Return [x, y] of the center of cell containing provided text 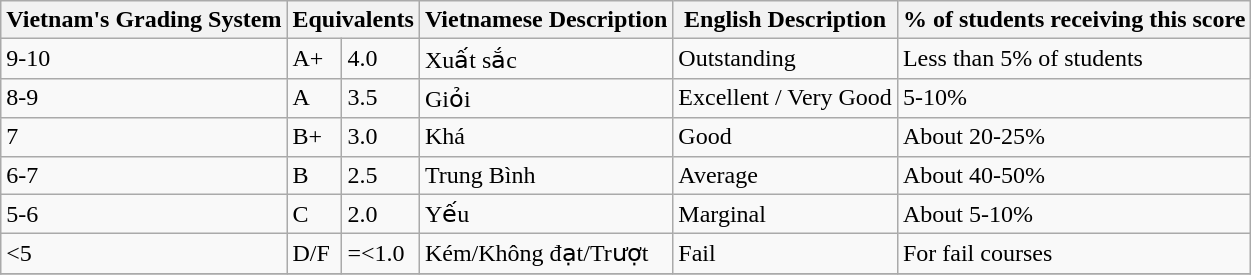
About 40-50% [1074, 175]
% of students receiving this score [1074, 20]
Vietnam's Grading System [144, 20]
8-9 [144, 98]
A [314, 98]
Khá [546, 137]
Vietnamese Description [546, 20]
9-10 [144, 59]
Marginal [786, 214]
B [314, 175]
Good [786, 137]
English Description [786, 20]
Giỏi [546, 98]
2.0 [380, 214]
Excellent / Very Good [786, 98]
Equivalents [353, 20]
B+ [314, 137]
Kém/Không đạt/Trượt [546, 254]
D/F [314, 254]
4.0 [380, 59]
6-7 [144, 175]
C [314, 214]
Fail [786, 254]
5-6 [144, 214]
5-10% [1074, 98]
For fail courses [1074, 254]
Average [786, 175]
Xuất sắc [546, 59]
=<1.0 [380, 254]
3.5 [380, 98]
2.5 [380, 175]
3.0 [380, 137]
<5 [144, 254]
Less than 5% of students [1074, 59]
Outstanding [786, 59]
A+ [314, 59]
About 20-25% [1074, 137]
7 [144, 137]
Trung Bình [546, 175]
Yếu [546, 214]
About 5-10% [1074, 214]
